For the text-containing cell, return its midpoint in (X, Y) coordinate format. 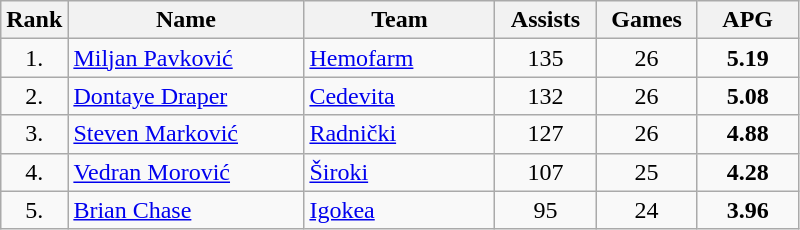
Cedevita (400, 96)
Igokea (400, 210)
5. (34, 210)
2. (34, 96)
Miljan Pavković (186, 58)
107 (546, 172)
Dontaye Draper (186, 96)
Games (646, 20)
Vedran Morović (186, 172)
5.08 (748, 96)
24 (646, 210)
Brian Chase (186, 210)
Hemofarm (400, 58)
Name (186, 20)
5.19 (748, 58)
95 (546, 210)
4.28 (748, 172)
3. (34, 134)
Steven Marković (186, 134)
Team (400, 20)
132 (546, 96)
Radnički (400, 134)
1. (34, 58)
25 (646, 172)
3.96 (748, 210)
127 (546, 134)
APG (748, 20)
Assists (546, 20)
135 (546, 58)
4.88 (748, 134)
Rank (34, 20)
4. (34, 172)
Široki (400, 172)
